Search for the cell housing the specified text and yield its [x, y] center coordinate. 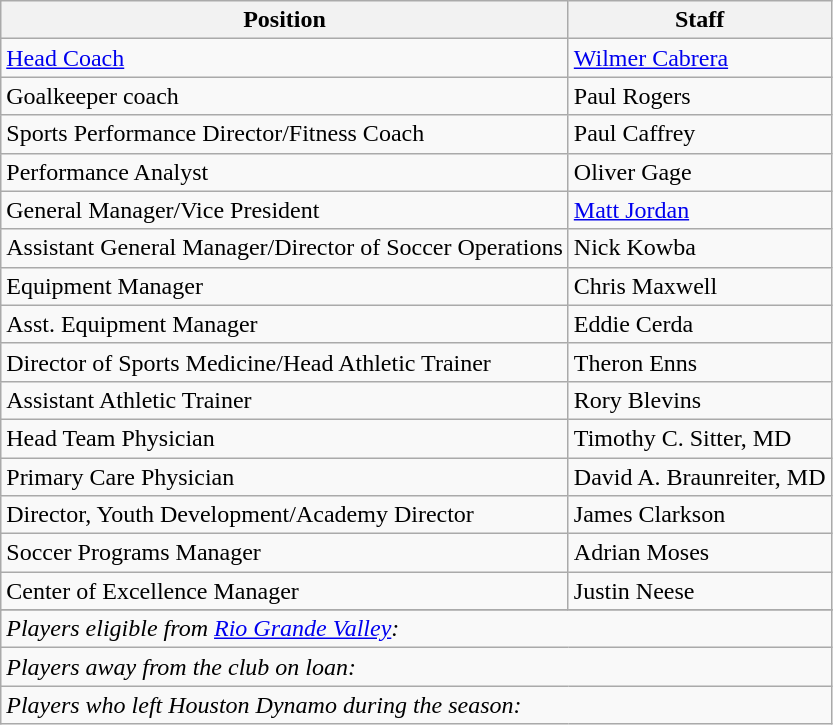
Players eligible from Rio Grande Valley: [416, 629]
Theron Enns [700, 362]
Eddie Cerda [700, 324]
Head Team Physician [285, 438]
Chris Maxwell [700, 286]
General Manager/Vice President [285, 210]
Soccer Programs Manager [285, 553]
Sports Performance Director/Fitness Coach [285, 134]
Goalkeeper coach [285, 96]
Assistant General Manager/Director of Soccer Operations [285, 248]
Primary Care Physician [285, 477]
Oliver Gage [700, 172]
Position [285, 20]
Performance Analyst [285, 172]
Center of Excellence Manager [285, 591]
David A. Braunreiter, MD [700, 477]
Director, Youth Development/Academy Director [285, 515]
Adrian Moses [700, 553]
Players away from the club on loan: [416, 667]
Paul Rogers [700, 96]
Equipment Manager [285, 286]
Matt Jordan [700, 210]
Wilmer Cabrera [700, 58]
Timothy C. Sitter, MD [700, 438]
Nick Kowba [700, 248]
Staff [700, 20]
Asst. Equipment Manager [285, 324]
James Clarkson [700, 515]
Paul Caffrey [700, 134]
Director of Sports Medicine/Head Athletic Trainer [285, 362]
Justin Neese [700, 591]
Players who left Houston Dynamo during the season: [416, 705]
Assistant Athletic Trainer [285, 400]
Head Coach [285, 58]
Rory Blevins [700, 400]
